Return (X, Y) of the center of cell containing provided text 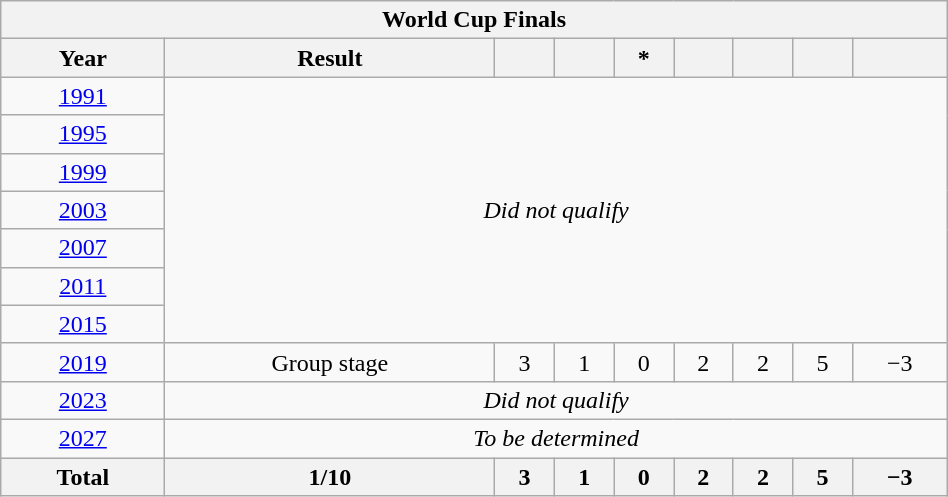
To be determined (556, 438)
Result (330, 58)
2019 (83, 362)
2007 (83, 248)
1991 (83, 96)
2027 (83, 438)
World Cup Finals (474, 20)
2023 (83, 400)
Total (83, 477)
1999 (83, 172)
1/10 (330, 477)
1995 (83, 134)
Group stage (330, 362)
2011 (83, 286)
2015 (83, 324)
* (644, 58)
Year (83, 58)
2003 (83, 210)
